Pinpoint the cell where the given text exists, returning its [x, y] midpoint coordinate. 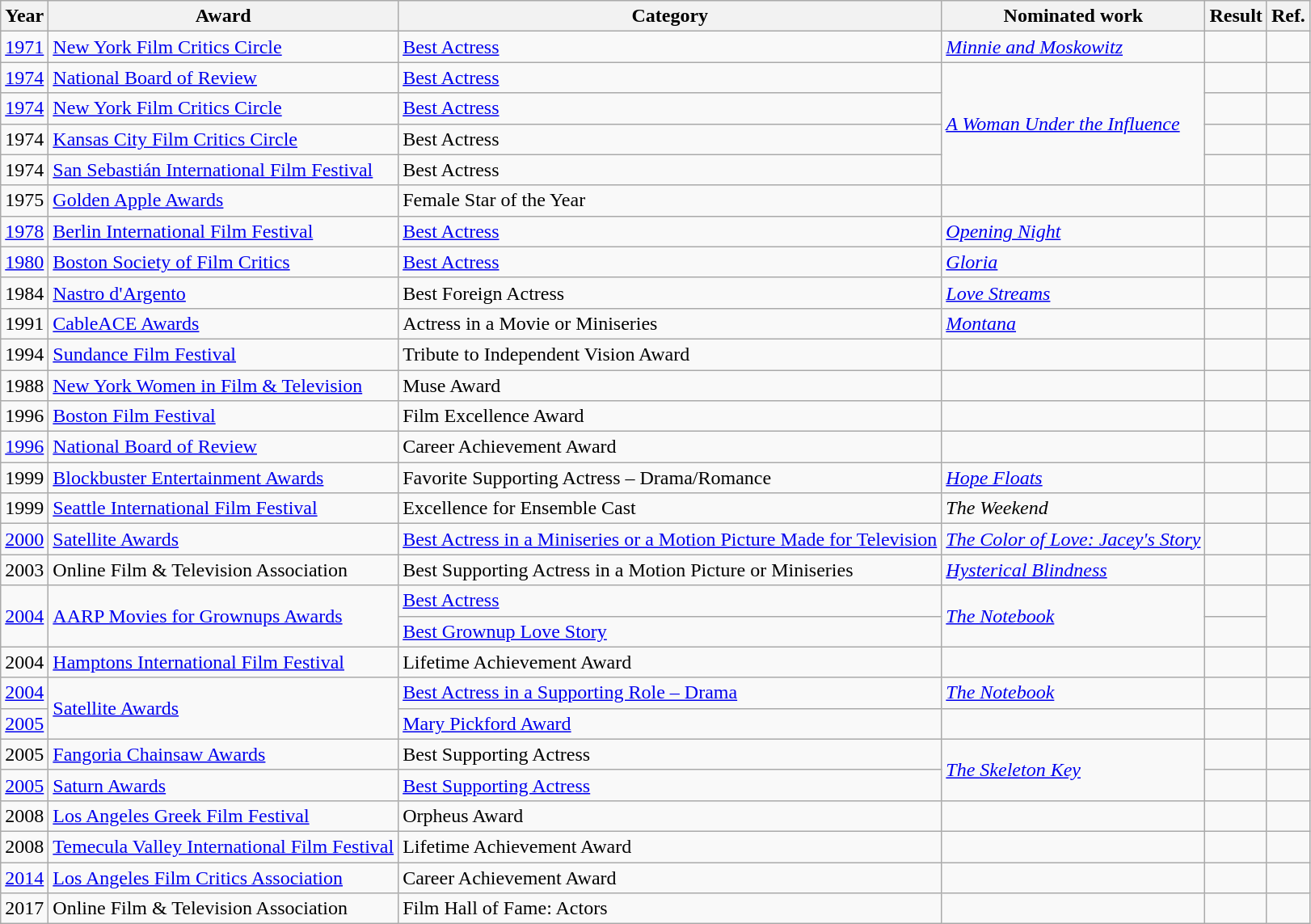
Best Supporting Actress in a Motion Picture or Miniseries [670, 570]
Nominated work [1073, 16]
A Woman Under the Influence [1073, 124]
Category [670, 16]
1994 [24, 354]
Mary Pickford Award [670, 724]
1971 [24, 47]
The Weekend [1073, 508]
Love Streams [1073, 293]
Excellence for Ensemble Cast [670, 508]
Year [24, 16]
Tribute to Independent Vision Award [670, 354]
Blockbuster Entertainment Awards [223, 478]
Gloria [1073, 262]
1988 [24, 386]
1991 [24, 323]
San Sebastián International Film Festival [223, 170]
New York Women in Film & Television [223, 386]
2000 [24, 539]
1975 [24, 200]
Sundance Film Festival [223, 354]
Best Foreign Actress [670, 293]
2014 [24, 877]
Boston Film Festival [223, 416]
Boston Society of Film Critics [223, 262]
The Skeleton Key [1073, 770]
Result [1236, 16]
Opening Night [1073, 231]
Favorite Supporting Actress – Drama/Romance [670, 478]
1978 [24, 231]
Award [223, 16]
The Color of Love: Jacey's Story [1073, 539]
Film Hall of Fame: Actors [670, 909]
Muse Award [670, 386]
CableACE Awards [223, 323]
Berlin International Film Festival [223, 231]
Hysterical Blindness [1073, 570]
1984 [24, 293]
Best Grownup Love Story [670, 631]
Orpheus Award [670, 816]
1980 [24, 262]
2003 [24, 570]
Temecula Valley International Film Festival [223, 846]
Film Excellence Award [670, 416]
Kansas City Film Critics Circle [223, 139]
Seattle International Film Festival [223, 508]
Nastro d'Argento [223, 293]
Best Actress in a Supporting Role – Drama [670, 693]
Montana [1073, 323]
Hamptons International Film Festival [223, 662]
Female Star of the Year [670, 200]
Best Actress in a Miniseries or a Motion Picture Made for Television [670, 539]
Golden Apple Awards [223, 200]
Saturn Awards [223, 785]
AARP Movies for Grownups Awards [223, 616]
Minnie and Moskowitz [1073, 47]
Ref. [1288, 16]
Los Angeles Film Critics Association [223, 877]
Los Angeles Greek Film Festival [223, 816]
Actress in a Movie or Miniseries [670, 323]
2017 [24, 909]
Fangoria Chainsaw Awards [223, 754]
Hope Floats [1073, 478]
